Locate the cell with the specified text and output its (X, Y) center coordinate. 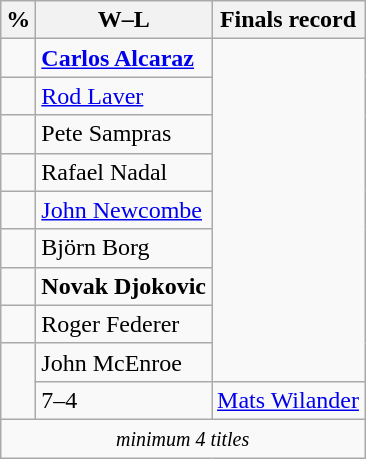
Carlos Alcaraz (124, 58)
Finals record (288, 20)
Björn Borg (124, 248)
% (18, 20)
Novak Djokovic (124, 286)
Rafael Nadal (124, 172)
W–L (124, 20)
Mats Wilander (288, 400)
John McEnroe (124, 362)
7–4 (124, 400)
minimum 4 titles (183, 438)
Roger Federer (124, 324)
Rod Laver (124, 96)
Pete Sampras (124, 134)
John Newcombe (124, 210)
